Return the [X, Y] coordinate for the center point of the cell that contains the specified text.  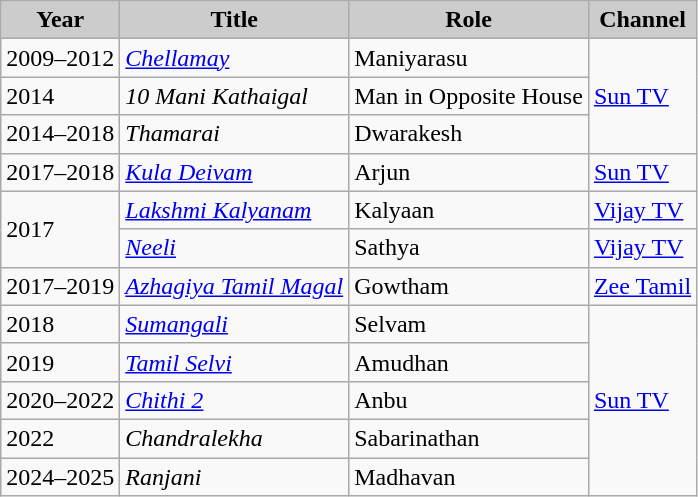
Neeli [234, 248]
Chithi 2 [234, 400]
2022 [60, 438]
Anbu [469, 400]
2019 [60, 362]
Selvam [469, 324]
Chandralekha [234, 438]
2018 [60, 324]
Azhagiya Tamil Magal [234, 286]
Sumangali [234, 324]
2009–2012 [60, 58]
2017–2018 [60, 172]
Lakshmi Kalyanam [234, 210]
Zee Tamil [642, 286]
Year [60, 20]
Amudhan [469, 362]
2024–2025 [60, 477]
Kula Deivam [234, 172]
Dwarakesh [469, 134]
2020–2022 [60, 400]
2017 [60, 229]
Gowtham [469, 286]
Title [234, 20]
Chellamay [234, 58]
Man in Opposite House [469, 96]
Ranjani [234, 477]
Sabarinathan [469, 438]
2017–2019 [60, 286]
2014–2018 [60, 134]
10 Mani Kathaigal [234, 96]
Maniyarasu [469, 58]
Kalyaan [469, 210]
Tamil Selvi [234, 362]
Arjun [469, 172]
Channel [642, 20]
Madhavan [469, 477]
Thamarai [234, 134]
2014 [60, 96]
Sathya [469, 248]
Role [469, 20]
